Return [x, y] of the center of cell containing provided text 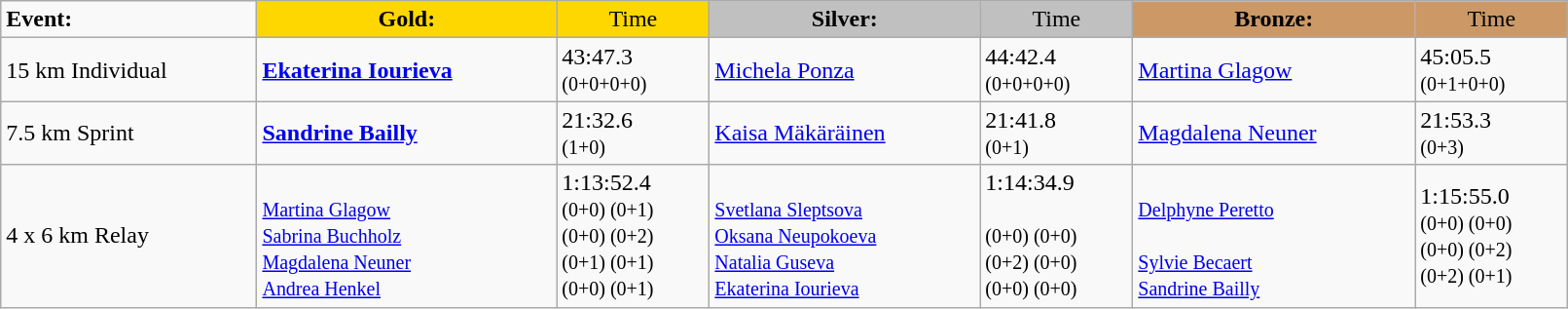
1:13:52.4(0+0) (0+1)(0+0) (0+2)(0+1) (0+1)(0+0) (0+1) [633, 236]
Silver: [845, 19]
Kaisa Mäkäräinen [845, 133]
43:47.3(0+0+0+0) [633, 70]
Bronze: [1274, 19]
Martina Glagow [1274, 70]
1:14:34.9(0+0) (0+0)(0+2) (0+0)(0+0) (0+0) [1057, 236]
Magdalena Neuner [1274, 133]
44:42.4(0+0+0+0) [1057, 70]
45:05.5(0+1+0+0) [1491, 70]
7.5 km Sprint [128, 133]
Event: [128, 19]
15 km Individual [128, 70]
Delphyne PerettoSylvie BecaertSandrine Bailly [1274, 236]
Ekaterina Iourieva [407, 70]
21:41.8(0+1) [1057, 133]
Michela Ponza [845, 70]
1:15:55.0(0+0) (0+0)(0+0) (0+2)(0+2) (0+1) [1491, 236]
Martina GlagowSabrina BuchholzMagdalena NeunerAndrea Henkel [407, 236]
21:53.3(0+3) [1491, 133]
21:32.6(1+0) [633, 133]
Svetlana SleptsovaOksana NeupokoevaNatalia GusevaEkaterina Iourieva [845, 236]
Gold: [407, 19]
Sandrine Bailly [407, 133]
4 x 6 km Relay [128, 236]
